Pinpoint the cell where the given text exists, returning its (x, y) midpoint coordinate. 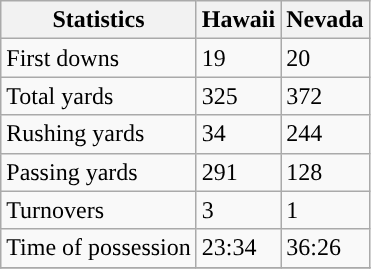
3 (238, 210)
Passing yards (99, 172)
1 (325, 210)
Nevada (325, 20)
Total yards (99, 96)
36:26 (325, 248)
372 (325, 96)
34 (238, 134)
19 (238, 58)
Hawaii (238, 20)
Time of possession (99, 248)
23:34 (238, 248)
325 (238, 96)
Statistics (99, 20)
128 (325, 172)
20 (325, 58)
Turnovers (99, 210)
244 (325, 134)
First downs (99, 58)
291 (238, 172)
Rushing yards (99, 134)
